For the text-containing cell, return its midpoint in [x, y] coordinate format. 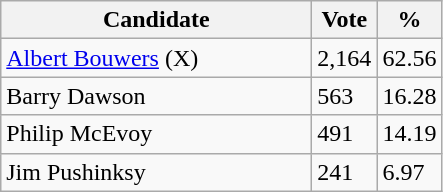
6.97 [410, 172]
Jim Pushinksy [156, 172]
2,164 [344, 58]
563 [344, 96]
241 [344, 172]
% [410, 20]
Albert Bouwers (X) [156, 58]
14.19 [410, 134]
491 [344, 134]
Barry Dawson [156, 96]
Candidate [156, 20]
16.28 [410, 96]
62.56 [410, 58]
Vote [344, 20]
Philip McEvoy [156, 134]
